Pinpoint the cell where the given text exists, returning its [x, y] midpoint coordinate. 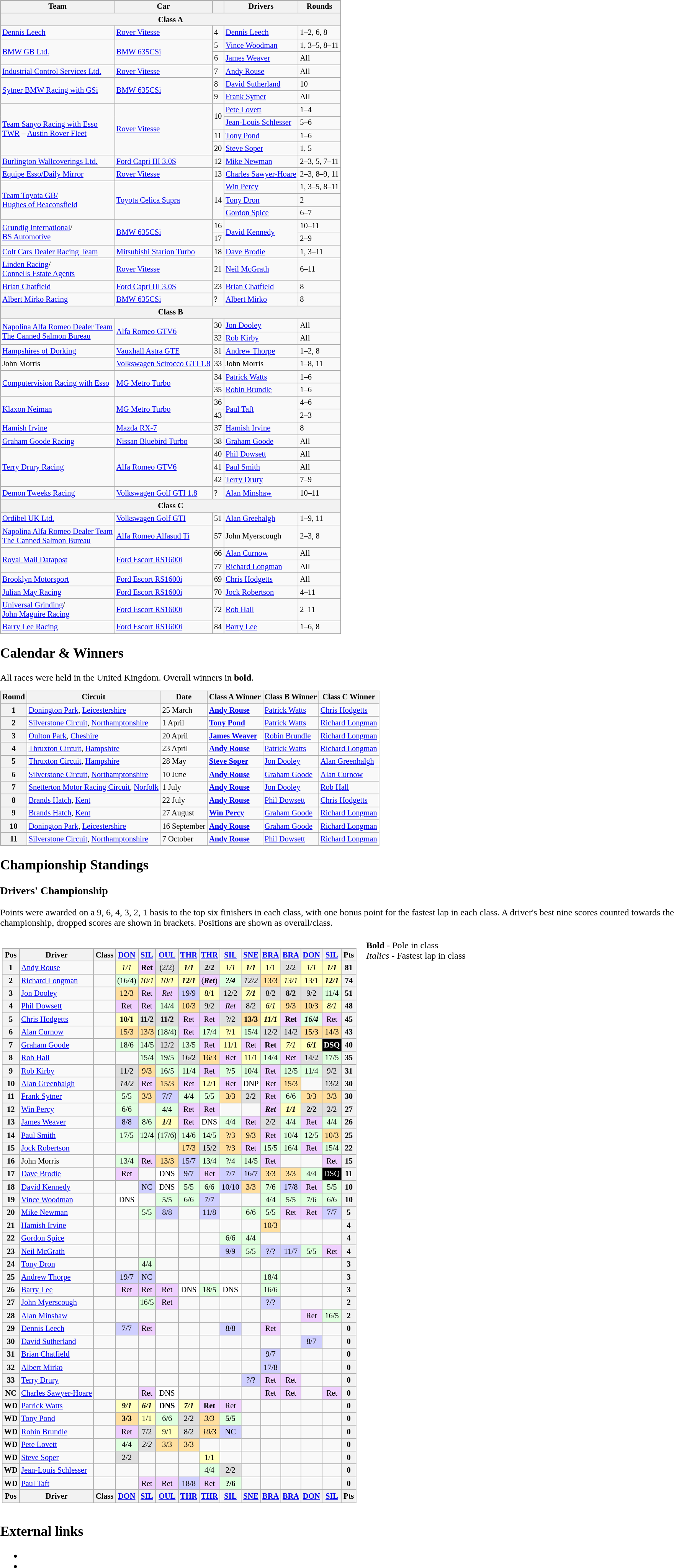
1–2, 6, 8 [319, 33]
2–3 [319, 416]
84 [218, 627]
Class B [170, 313]
Mazda RX-7 [163, 429]
1–9, 11 [319, 519]
12/4 [147, 1135]
Round [14, 697]
?/5 [231, 1071]
Universal Grinding/John Maguire Racing [57, 610]
1 April [184, 723]
1–8, 11 [319, 364]
24 [11, 1264]
6–11 [319, 269]
1–4 [319, 110]
15/7 [189, 1161]
77 [218, 566]
13/5 [189, 1045]
Alfa Romeo Alfasud Ti [163, 536]
Vauxhall Astra GTE [163, 351]
Barry Lee Racing [57, 627]
19/7 [127, 1277]
(17/6) [167, 1135]
2–9 [319, 239]
37 [218, 429]
14/3 [332, 1032]
Brooklyn Motorsport [57, 579]
Team Sanyo Racing with EssoTWR – Austin Rover Fleet [57, 129]
38 [218, 441]
16 September [184, 826]
16/3 [209, 1058]
16/2 [189, 1058]
28 [11, 1316]
1–6, 8 [319, 627]
9/9 [231, 1251]
Klaxon Neiman [57, 409]
29 [11, 1329]
69 [218, 579]
7 October [184, 839]
28 May [184, 762]
Volkswagen Golf GTI 1.8 [163, 493]
Team [57, 7]
4–6 [319, 403]
Snetterton Motor Racing Circuit, Norfolk [93, 787]
(2/2) [167, 968]
(18/4) [167, 1032]
Graham Goode Racing [57, 441]
1, 5 [319, 149]
Ordibel UK Ltd. [57, 519]
Class C [170, 506]
19/5 [167, 1058]
Equipe Esso/Daily Mirror [57, 174]
42 [218, 480]
Nissan Bluebird Turbo [163, 441]
34 [218, 377]
2–3, 5, 7–11 [319, 162]
(Ret) [209, 980]
16/6 [270, 1290]
8/6 [147, 1123]
Class B Winner [291, 697]
4–11 [319, 593]
17/4 [209, 1032]
25 March [184, 710]
Team Toyota GB/Hughes of Beaconsfield [57, 200]
Date [184, 697]
13/2 [332, 1084]
10/10 [231, 1187]
Oulton Park, Cheshire [93, 736]
22 July [184, 800]
Burlington Wallcoverings Ltd. [57, 162]
Terry Drury Racing [57, 467]
Demon Tweeks Racing [57, 493]
7/2 [147, 1432]
57 [218, 536]
?/6 [231, 1483]
Class A Winner [235, 697]
11/7 [291, 1251]
7–9 [319, 480]
Volkswagen Scirocco GTI 1.8 [163, 364]
48 [348, 1007]
18/4 [270, 1277]
2–3, 8–9, 11 [319, 174]
19/9 [189, 994]
23 April [184, 749]
74 [348, 980]
Colt Cars Dealer Racing Team [57, 252]
11/8 [209, 1213]
2–11 [319, 610]
41 [218, 467]
?/1 [231, 1032]
36 [218, 403]
Hampshires of Dorking [57, 351]
18/6 [127, 1045]
17/3 [189, 1148]
Bold - Pole in class Italics - Fastest lap in class [416, 1221]
Toyota Celica Supra [163, 200]
Royal Mail Datapost [57, 560]
16/7 [251, 1174]
12/3 [127, 994]
Class A [170, 20]
(16/4) [127, 980]
2–3, 8 [319, 536]
Rounds [319, 7]
Alan Greehalgh [261, 519]
8/7 [312, 1342]
18/8 [189, 1483]
15/5 [270, 1148]
27 August [184, 813]
Grundig International/BS Automotive [57, 232]
1 July [184, 787]
19 [11, 1200]
Circuit [93, 697]
Industrial Control Services Ltd. [57, 71]
14/6 [189, 1135]
DNP [251, 1084]
18/5 [209, 1290]
45 [348, 1019]
1, 3–11 [319, 252]
Sytner BMW Racing with GSi [57, 90]
72 [218, 610]
Drivers [261, 7]
Volkswagen Golf GTI [163, 519]
6–7 [319, 213]
?/2 [231, 1019]
15/2 [209, 1148]
BMW GB Ltd. [57, 52]
Albert Mirko Racing [57, 300]
Linden Racing/Connells Estate Agents [57, 269]
1–2, 8 [319, 351]
66 [218, 554]
Julian May Racing [57, 593]
10 June [184, 775]
5–6 [319, 123]
20 April [184, 736]
81 [348, 968]
Mitsubishi Starion Turbo [163, 252]
70 [218, 593]
Car [163, 7]
Computervision Racing with Esso [57, 383]
Class C Winner [348, 697]
